Return (x, y) of the center of cell containing provided text 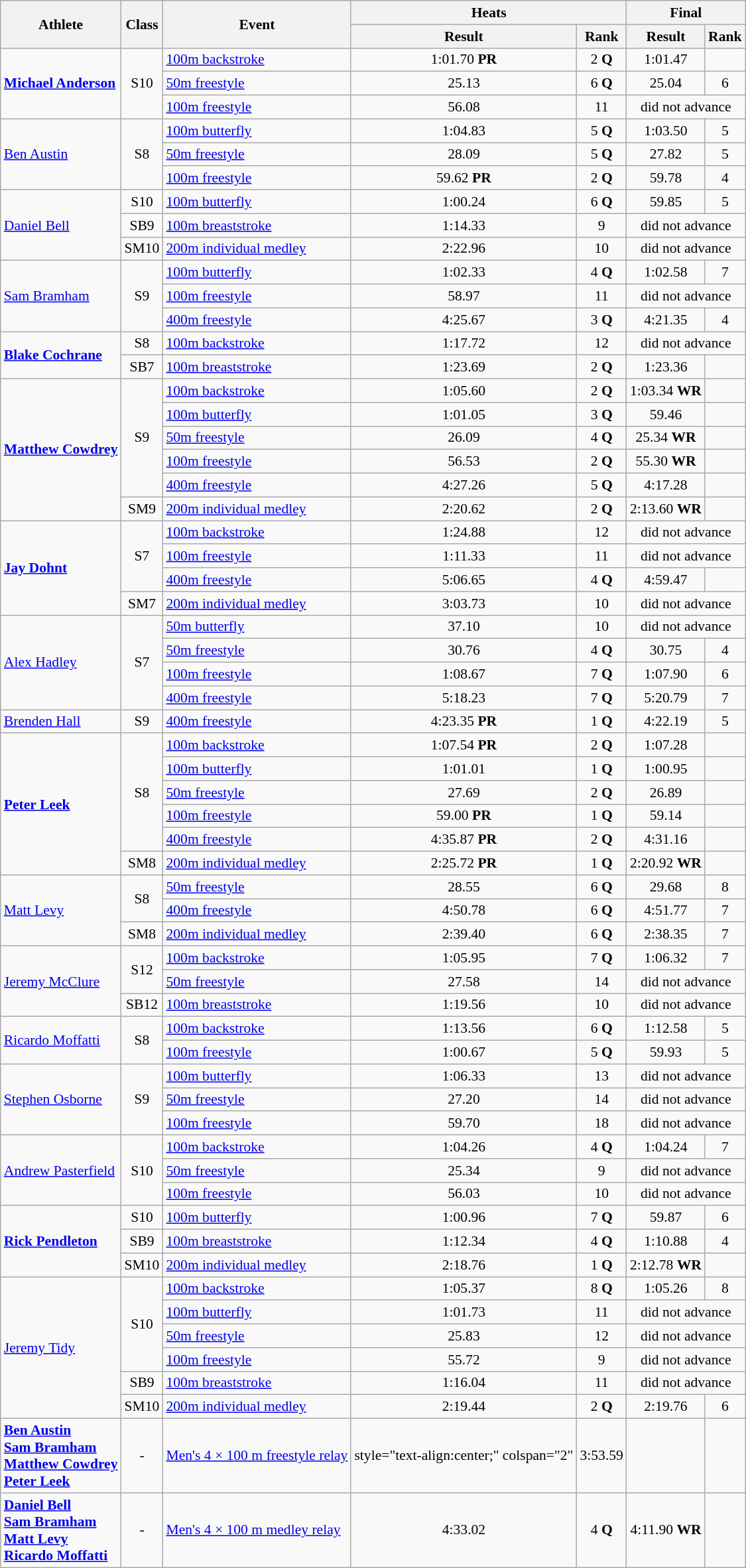
Heats (489, 13)
25.34 WR (666, 438)
1:05.95 (464, 958)
1:02.58 (666, 273)
5:06.65 (464, 580)
2:38.35 (666, 935)
SB12 (142, 1005)
Jeremy McClure (61, 982)
4:35.87 PR (464, 840)
37.10 (464, 627)
2:25.72 PR (464, 864)
1:23.36 (666, 367)
59.87 (666, 1218)
4:50.78 (464, 911)
25.04 (666, 84)
Ben Austin Sam Bramham Matthew Cowdrey Peter Leek (61, 1456)
1:23.69 (464, 367)
27.58 (464, 982)
4:59.47 (666, 580)
SM7 (142, 604)
55.30 WR (666, 462)
25.34 (464, 1171)
28.55 (464, 887)
Michael Anderson (61, 84)
2:12.78 WR (666, 1265)
Event (257, 24)
5:18.23 (464, 698)
26.09 (464, 438)
59.00 PR (464, 816)
Men's 4 × 100 m medley relay (257, 1530)
1:08.67 (464, 675)
Daniel Bell (61, 226)
Ricardo Moffatti (61, 1040)
3:53.59 (601, 1456)
1:03.34 WR (666, 391)
1:12.58 (666, 1029)
Brenden Hall (61, 722)
SB7 (142, 367)
Athlete (61, 24)
26.89 (666, 793)
30.75 (666, 651)
1:01.70 PR (464, 60)
18 (601, 1124)
Matt Levy (61, 910)
58.97 (464, 296)
2:18.76 (464, 1265)
1:10.88 (666, 1242)
1:00.67 (464, 1053)
SM9 (142, 509)
13 (601, 1076)
4:27.26 (464, 486)
1:11.33 (464, 556)
56.03 (464, 1194)
25.83 (464, 1336)
1:12.34 (464, 1242)
28.09 (464, 155)
27.69 (464, 793)
1:03.50 (666, 131)
1:05.26 (666, 1289)
59.46 (666, 415)
1:04.26 (464, 1147)
Stephen Osborne (61, 1100)
59.62 PR (464, 178)
2:22.96 (464, 249)
27.20 (464, 1100)
25.13 (464, 84)
59.70 (464, 1124)
2:20.62 (464, 509)
5:20.79 (666, 698)
1:00.95 (666, 769)
Daniel Bell Sam Bramham Matt Levy Ricardo Moffatti (61, 1530)
style="text-align:center;" colspan="2" (464, 1456)
4:17.28 (666, 486)
4:11.90 WR (666, 1530)
56.53 (464, 462)
8 Q (601, 1289)
4:51.77 (666, 911)
59.78 (666, 178)
1:06.33 (464, 1076)
1:24.88 (464, 533)
Alex Hadley (61, 662)
Rick Pendleton (61, 1242)
59.93 (666, 1053)
Sam Bramham (61, 296)
1:07.28 (666, 746)
Class (142, 24)
59.85 (666, 202)
2:13.60 WR (666, 509)
Men's 4 × 100 m freestyle relay (257, 1456)
29.68 (666, 887)
1:14.33 (464, 226)
1:01.01 (464, 769)
1:01.73 (464, 1313)
Matthew Cowdrey (61, 450)
55.72 (464, 1360)
56.08 (464, 107)
30.76 (464, 651)
1:04.83 (464, 131)
2:19.44 (464, 1407)
1:01.05 (464, 415)
1:13.56 (464, 1029)
4:23.35 PR (464, 722)
Ben Austin (61, 154)
1:00.96 (464, 1218)
2:19.76 (666, 1407)
2:39.40 (464, 935)
4:33.02 (464, 1530)
1:06.32 (666, 958)
4:31.16 (666, 840)
4:25.67 (464, 320)
1:04.24 (666, 1147)
Blake Cochrane (61, 356)
Jeremy Tidy (61, 1348)
1:00.24 (464, 202)
1:07.54 PR (464, 746)
1:01.47 (666, 60)
50m butterfly (257, 627)
Andrew Pasterfield (61, 1170)
2:20.92 WR (666, 864)
1:16.04 (464, 1383)
Final (686, 13)
3:03.73 (464, 604)
1:05.60 (464, 391)
1:05.37 (464, 1289)
27.82 (666, 155)
1:19.56 (464, 1005)
Jay Dohnt (61, 568)
4:22.19 (666, 722)
4:21.35 (666, 320)
S12 (142, 970)
1:17.72 (464, 344)
1:07.90 (666, 675)
1:02.33 (464, 273)
Peter Leek (61, 805)
59.14 (666, 816)
